Capture the cell that displays the provided text and extract its (X, Y) central coordinate. 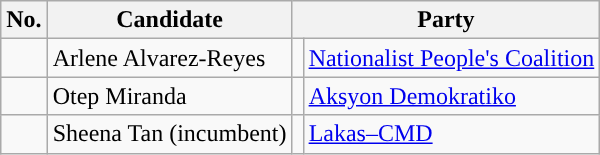
Arlene Alvarez-Reyes (170, 58)
Nationalist People's Coalition (452, 58)
Aksyon Demokratiko (452, 96)
Candidate (170, 20)
No. (24, 20)
Party (446, 20)
Sheena Tan (incumbent) (170, 134)
Lakas–CMD (452, 134)
Otep Miranda (170, 96)
